From the cell containing the given text, extract its center point as [X, Y] coordinate. 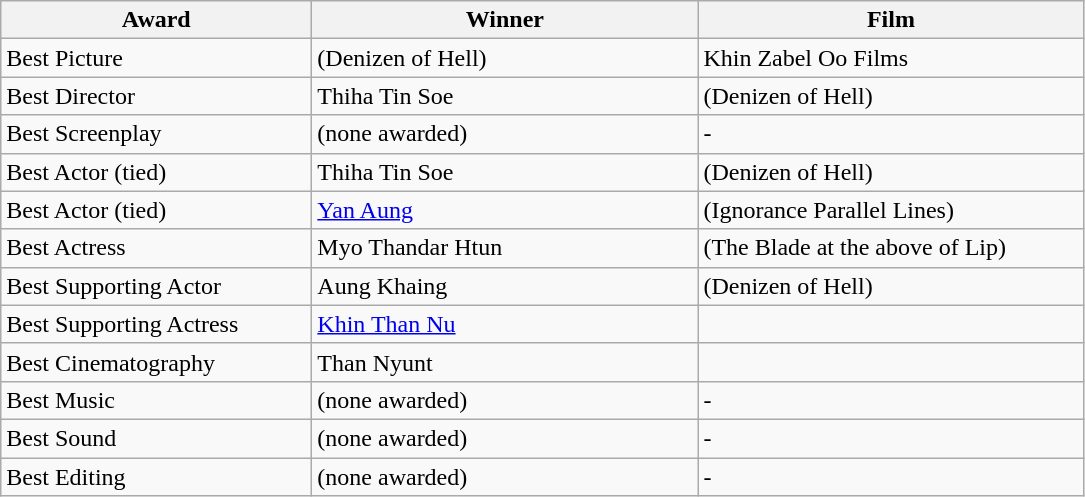
Khin Zabel Oo Films [891, 58]
Best Actress [156, 248]
Best Picture [156, 58]
(Ignorance Parallel Lines) [891, 210]
Best Cinematography [156, 362]
Best Editing [156, 477]
Winner [505, 20]
Best Screenplay [156, 134]
Best Supporting Actress [156, 324]
Best Director [156, 96]
Myo Thandar Htun [505, 248]
Aung Khaing [505, 286]
Best Sound [156, 438]
Award [156, 20]
Yan Aung [505, 210]
(The Blade at the above of Lip) [891, 248]
Best Music [156, 400]
Than Nyunt [505, 362]
Film [891, 20]
Best Supporting Actor [156, 286]
Khin Than Nu [505, 324]
